Return [X, Y] of the center of cell containing provided text 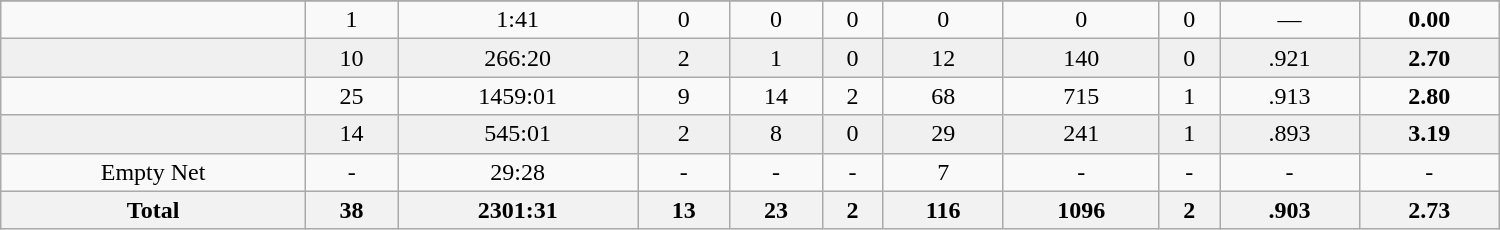
7 [943, 172]
29:28 [518, 172]
545:01 [518, 134]
1096 [1081, 210]
.921 [1290, 58]
10 [351, 58]
1:41 [518, 20]
25 [351, 96]
116 [943, 210]
2301:31 [518, 210]
29 [943, 134]
Total [154, 210]
1459:01 [518, 96]
2.73 [1429, 210]
2.80 [1429, 96]
715 [1081, 96]
241 [1081, 134]
13 [684, 210]
3.19 [1429, 134]
38 [351, 210]
23 [776, 210]
9 [684, 96]
.913 [1290, 96]
68 [943, 96]
8 [776, 134]
2.70 [1429, 58]
Empty Net [154, 172]
.893 [1290, 134]
12 [943, 58]
.903 [1290, 210]
140 [1081, 58]
266:20 [518, 58]
0.00 [1429, 20]
— [1290, 20]
